Pinpoint the cell where the given text exists, returning its [x, y] midpoint coordinate. 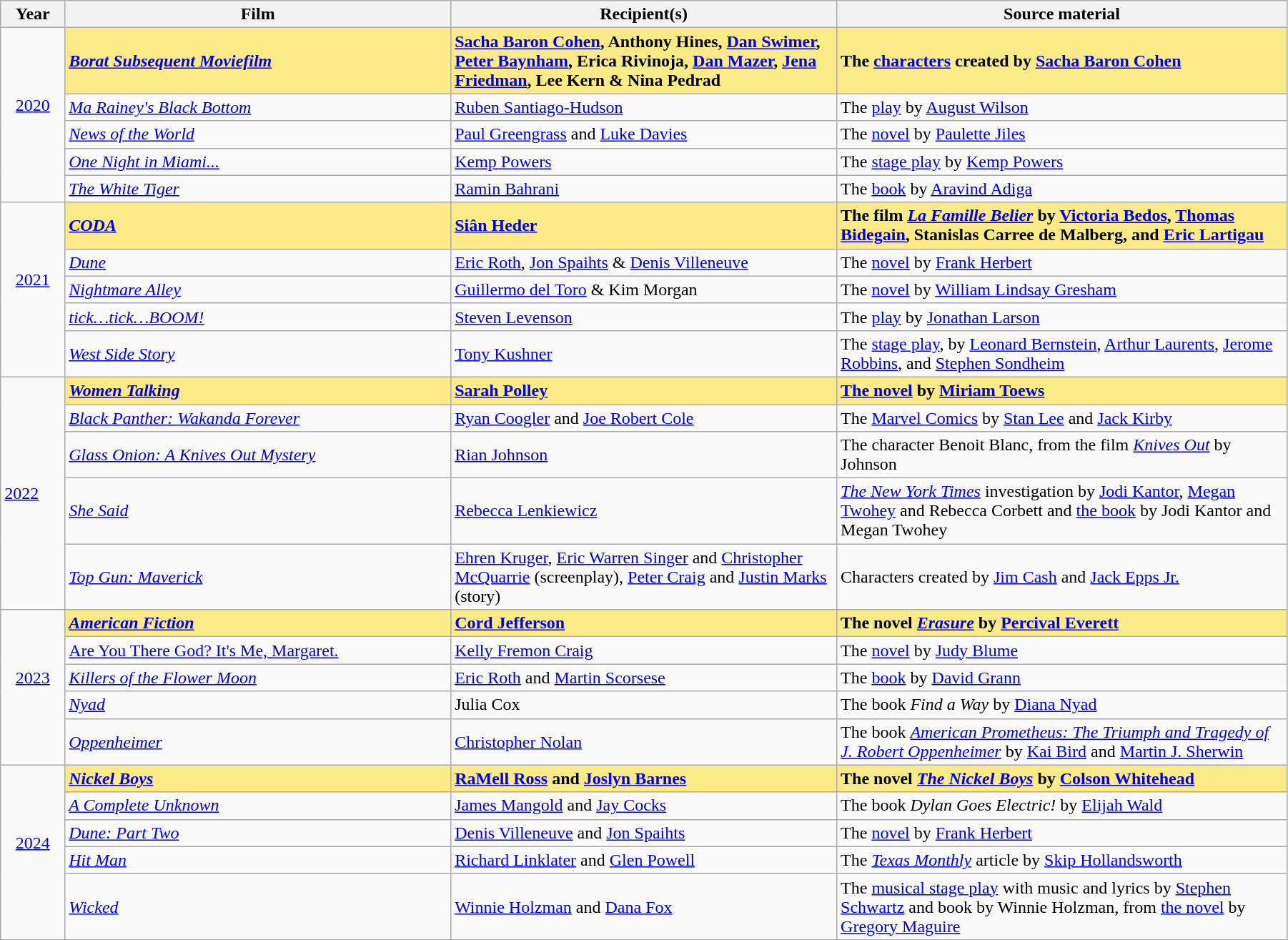
Rian Johnson [644, 455]
Glass Onion: A Knives Out Mystery [258, 455]
Black Panther: Wakanda Forever [258, 418]
tick…tick…BOOM! [258, 317]
Ramin Bahrani [644, 189]
She Said [258, 511]
Kelly Fremon Craig [644, 650]
Cord Jefferson [644, 623]
The play by Jonathan Larson [1062, 317]
Film [258, 14]
Richard Linklater and Glen Powell [644, 860]
2021 [33, 290]
Top Gun: Maverick [258, 577]
Ma Rainey's Black Bottom [258, 107]
CODA [258, 226]
Nickel Boys [258, 778]
The book Dylan Goes Electric! by Elijah Wald [1062, 806]
The novel by Judy Blume [1062, 650]
The book by Aravind Adiga [1062, 189]
The book by David Grann [1062, 678]
The play by August Wilson [1062, 107]
The Texas Monthly article by Skip Hollandsworth [1062, 860]
Julia Cox [644, 705]
Siân Heder [644, 226]
2022 [33, 493]
Ruben Santiago-Hudson [644, 107]
The Marvel Comics by Stan Lee and Jack Kirby [1062, 418]
West Side Story [258, 353]
Are You There God? It's Me, Margaret. [258, 650]
Oppenheimer [258, 742]
Borat Subsequent Moviefilm [258, 61]
Guillermo del Toro & Kim Morgan [644, 290]
Dune [258, 262]
The novel by William Lindsay Gresham [1062, 290]
One Night in Miami... [258, 162]
Women Talking [258, 390]
Rebecca Lenkiewicz [644, 511]
The novel Erasure by Percival Everett [1062, 623]
The stage play by Kemp Powers [1062, 162]
Tony Kushner [644, 353]
Christopher Nolan [644, 742]
The stage play, by Leonard Bernstein, Arthur Laurents, Jerome Robbins, and Stephen Sondheim [1062, 353]
Steven Levenson [644, 317]
Hit Man [258, 860]
The novel The Nickel Boys by Colson Whitehead [1062, 778]
The film La Famille Belier by Victoria Bedos, Thomas Bidegain, Stanislas Carree de Malberg, and Eric Lartigau [1062, 226]
The character Benoit Blanc, from the film Knives Out by Johnson [1062, 455]
Ehren Kruger, Eric Warren Singer and Christopher McQuarrie (screenplay), Peter Craig and Justin Marks (story) [644, 577]
2023 [33, 688]
Winnie Holzman and Dana Fox [644, 906]
Sarah Polley [644, 390]
Nightmare Alley [258, 290]
The book Find a Way by Diana Nyad [1062, 705]
American Fiction [258, 623]
Denis Villeneuve and Jon Spaihts [644, 833]
Eric Roth, Jon Spaihts & Denis Villeneuve [644, 262]
The characters created by Sacha Baron Cohen [1062, 61]
The novel by Paulette Jiles [1062, 134]
Paul Greengrass and Luke Davies [644, 134]
Recipient(s) [644, 14]
Eric Roth and Martin Scorsese [644, 678]
RaMell Ross and Joslyn Barnes [644, 778]
James Mangold and Jay Cocks [644, 806]
The New York Times investigation by Jodi Kantor, Megan Twohey and Rebecca Corbett and the book by Jodi Kantor and Megan Twohey [1062, 511]
Sacha Baron Cohen, Anthony Hines, Dan Swimer, Peter Baynham, Erica Rivinoja, Dan Mazer, Jena Friedman, Lee Kern & Nina Pedrad [644, 61]
The book American Prometheus: The Triumph and Tragedy of J. Robert Oppenheimer by Kai Bird and Martin J. Sherwin [1062, 742]
Source material [1062, 14]
Nyad [258, 705]
The White Tiger [258, 189]
Characters created by Jim Cash and Jack Epps Jr. [1062, 577]
2024 [33, 852]
A Complete Unknown [258, 806]
Ryan Coogler and Joe Robert Cole [644, 418]
News of the World [258, 134]
The musical stage play with music and lyrics by Stephen Schwartz and book by Winnie Holzman, from the novel by Gregory Maguire [1062, 906]
Year [33, 14]
The novel by Miriam Toews [1062, 390]
Wicked [258, 906]
2020 [33, 115]
Kemp Powers [644, 162]
Dune: Part Two [258, 833]
Killers of the Flower Moon [258, 678]
